Output the [x, y] coordinate of the center of the cell containing the given text.  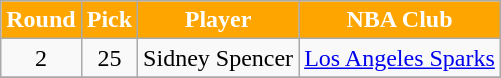
Los Angeles Sparks [400, 58]
NBA Club [400, 20]
2 [41, 58]
25 [109, 58]
Pick [109, 20]
Sidney Spencer [218, 58]
Player [218, 20]
Round [41, 20]
